Pinpoint the cell where the given text exists, returning its (x, y) midpoint coordinate. 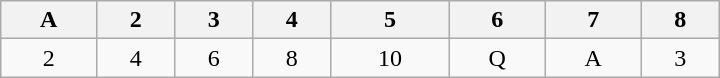
5 (390, 20)
10 (390, 58)
7 (593, 20)
Q (497, 58)
